Identify which cell holds the provided text, then report its [x, y] central coordinate. 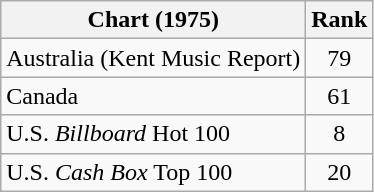
Chart (1975) [154, 20]
Rank [340, 20]
U.S. Billboard Hot 100 [154, 134]
8 [340, 134]
79 [340, 58]
Canada [154, 96]
U.S. Cash Box Top 100 [154, 172]
61 [340, 96]
Australia (Kent Music Report) [154, 58]
20 [340, 172]
